Pinpoint the cell where the given text exists, returning its (X, Y) midpoint coordinate. 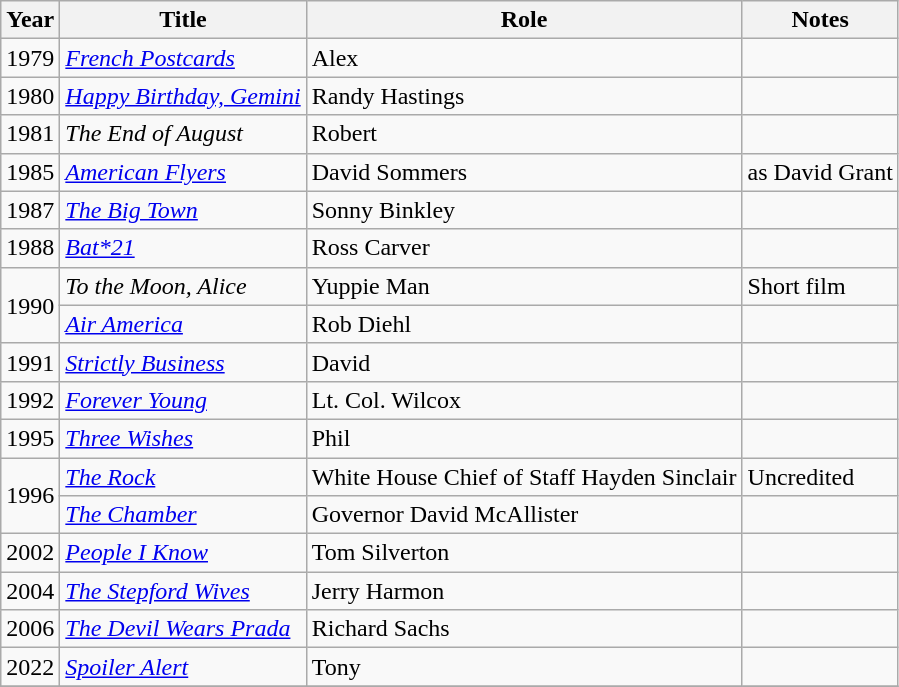
French Postcards (183, 58)
Tom Silverton (524, 553)
1988 (30, 248)
1979 (30, 58)
David (524, 362)
Year (30, 20)
Forever Young (183, 400)
Notes (820, 20)
Governor David McAllister (524, 515)
Sonny Binkley (524, 210)
David Sommers (524, 172)
American Flyers (183, 172)
Uncredited (820, 477)
Air America (183, 324)
1985 (30, 172)
Title (183, 20)
People I Know (183, 553)
Ross Carver (524, 248)
2006 (30, 629)
Three Wishes (183, 438)
White House Chief of Staff Hayden Sinclair (524, 477)
1991 (30, 362)
Alex (524, 58)
as David Grant (820, 172)
2002 (30, 553)
Robert (524, 134)
Randy Hastings (524, 96)
To the Moon, Alice (183, 286)
Yuppie Man (524, 286)
Jerry Harmon (524, 591)
Role (524, 20)
The Chamber (183, 515)
Phil (524, 438)
The Stepford Wives (183, 591)
Short film (820, 286)
1990 (30, 305)
Bat*21 (183, 248)
The End of August (183, 134)
Spoiler Alert (183, 667)
Happy Birthday, Gemini (183, 96)
1992 (30, 400)
The Rock (183, 477)
2022 (30, 667)
1987 (30, 210)
2004 (30, 591)
The Devil Wears Prada (183, 629)
1996 (30, 496)
Strictly Business (183, 362)
1980 (30, 96)
Lt. Col. Wilcox (524, 400)
1995 (30, 438)
Rob Diehl (524, 324)
The Big Town (183, 210)
1981 (30, 134)
Tony (524, 667)
Richard Sachs (524, 629)
